Find where the given text appears and provide that cell's center as (X, Y) coordinate. 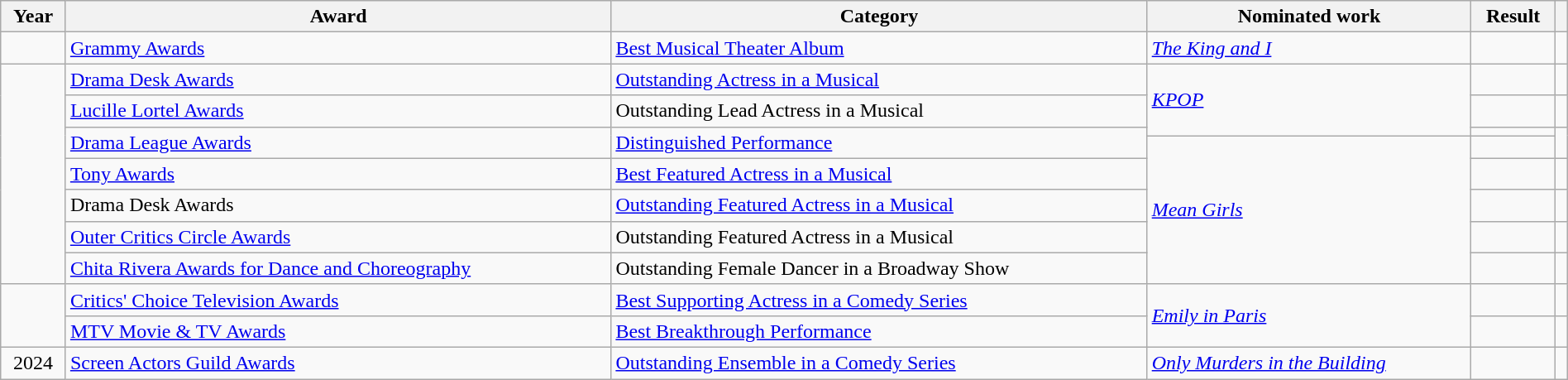
Emily in Paris (1309, 315)
Best Musical Theater Album (879, 48)
Only Murders in the Building (1309, 363)
Lucille Lortel Awards (338, 111)
Tony Awards (338, 174)
Best Supporting Actress in a Comedy Series (879, 300)
KPOP (1309, 99)
Outstanding Lead Actress in a Musical (879, 111)
Chita Rivera Awards for Dance and Choreography (338, 268)
Best Breakthrough Performance (879, 331)
Outer Critics Circle Awards (338, 237)
Category (879, 17)
Distinguished Performance (879, 142)
The King and I (1309, 48)
Mean Girls (1309, 210)
MTV Movie & TV Awards (338, 331)
Year (33, 17)
Drama League Awards (338, 142)
Result (1513, 17)
Grammy Awards (338, 48)
Best Featured Actress in a Musical (879, 174)
Nominated work (1309, 17)
Screen Actors Guild Awards (338, 363)
Outstanding Female Dancer in a Broadway Show (879, 268)
Outstanding Actress in a Musical (879, 79)
Critics' Choice Television Awards (338, 300)
Outstanding Ensemble in a Comedy Series (879, 363)
Award (338, 17)
2024 (33, 363)
